Capture the cell that displays the provided text and extract its (X, Y) central coordinate. 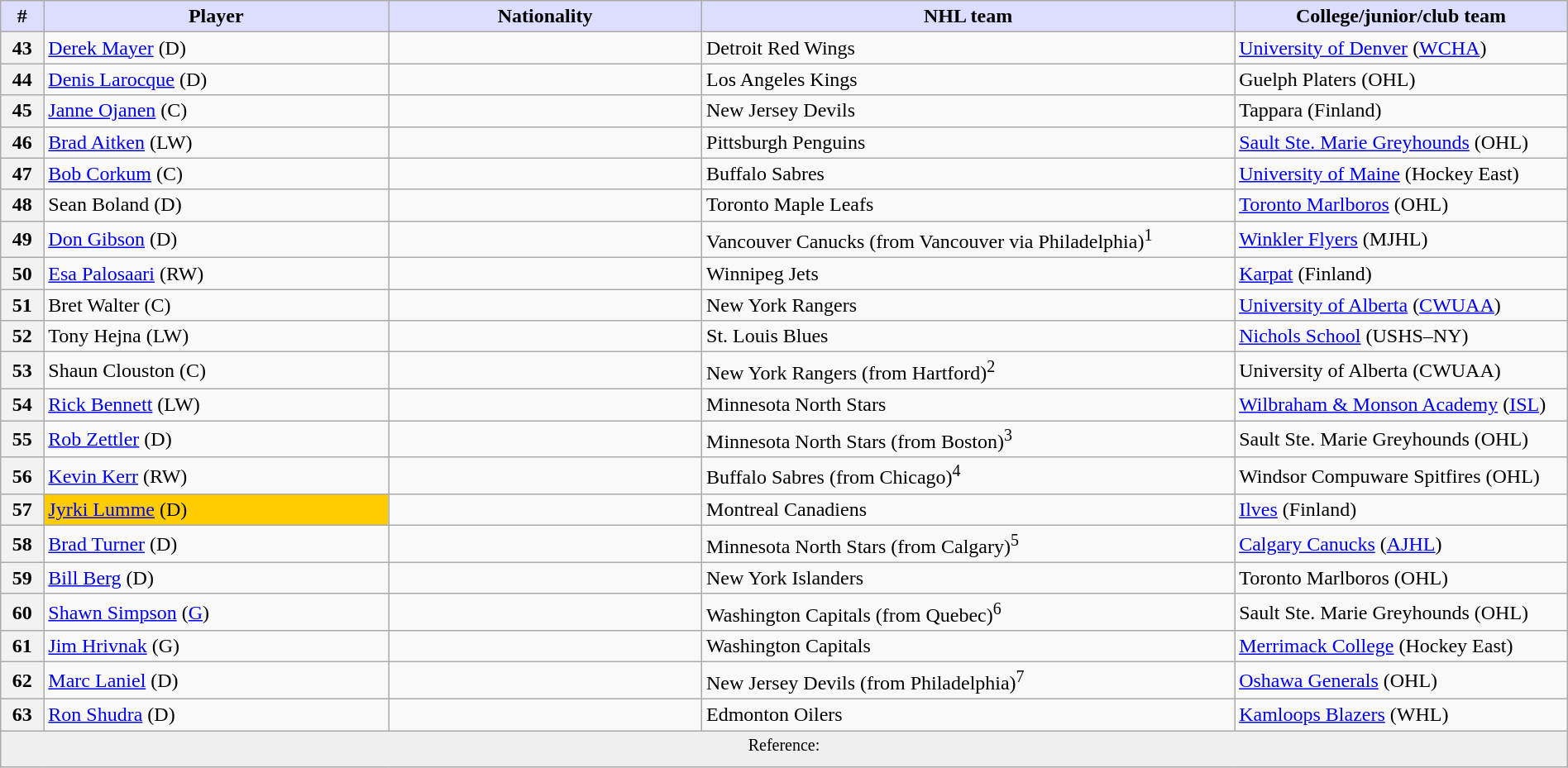
Minnesota North Stars (from Calgary)5 (968, 544)
47 (22, 174)
Minnesota North Stars (from Boston)3 (968, 440)
54 (22, 404)
Windsor Compuware Spitfires (OHL) (1401, 476)
Vancouver Canucks (from Vancouver via Philadelphia)1 (968, 240)
57 (22, 510)
48 (22, 205)
Nationality (546, 17)
49 (22, 240)
Brad Turner (D) (217, 544)
56 (22, 476)
Merrimack College (Hockey East) (1401, 646)
New Jersey Devils (from Philadelphia)7 (968, 681)
Edmonton Oilers (968, 715)
New Jersey Devils (968, 111)
New York Rangers (968, 305)
Marc Laniel (D) (217, 681)
Bill Berg (D) (217, 578)
Rob Zettler (D) (217, 440)
Don Gibson (D) (217, 240)
Ron Shudra (D) (217, 715)
Jim Hrivnak (G) (217, 646)
Minnesota North Stars (968, 404)
58 (22, 544)
52 (22, 336)
Rick Bennett (LW) (217, 404)
55 (22, 440)
Tappara (Finland) (1401, 111)
Toronto Maple Leafs (968, 205)
Los Angeles Kings (968, 79)
Guelph Platers (OHL) (1401, 79)
Reference: (784, 749)
# (22, 17)
Washington Capitals (from Quebec)6 (968, 612)
University of Maine (Hockey East) (1401, 174)
50 (22, 274)
Buffalo Sabres (from Chicago)4 (968, 476)
59 (22, 578)
51 (22, 305)
College/junior/club team (1401, 17)
University of Denver (WCHA) (1401, 48)
63 (22, 715)
61 (22, 646)
Kamloops Blazers (WHL) (1401, 715)
Tony Hejna (LW) (217, 336)
New York Rangers (from Hartford)2 (968, 370)
46 (22, 142)
Denis Larocque (D) (217, 79)
53 (22, 370)
Janne Ojanen (C) (217, 111)
62 (22, 681)
Detroit Red Wings (968, 48)
44 (22, 79)
43 (22, 48)
Derek Mayer (D) (217, 48)
Calgary Canucks (AJHL) (1401, 544)
Bret Walter (C) (217, 305)
Pittsburgh Penguins (968, 142)
Bob Corkum (C) (217, 174)
Shawn Simpson (G) (217, 612)
60 (22, 612)
New York Islanders (968, 578)
Ilves (Finland) (1401, 510)
Esa Palosaari (RW) (217, 274)
Winkler Flyers (MJHL) (1401, 240)
Washington Capitals (968, 646)
Buffalo Sabres (968, 174)
Shaun Clouston (C) (217, 370)
Wilbraham & Monson Academy (ISL) (1401, 404)
Oshawa Generals (OHL) (1401, 681)
Brad Aitken (LW) (217, 142)
Kevin Kerr (RW) (217, 476)
Player (217, 17)
Montreal Canadiens (968, 510)
St. Louis Blues (968, 336)
Nichols School (USHS–NY) (1401, 336)
Sean Boland (D) (217, 205)
Winnipeg Jets (968, 274)
NHL team (968, 17)
Karpat (Finland) (1401, 274)
Jyrki Lumme (D) (217, 510)
45 (22, 111)
